Return [X, Y] of the center of cell containing provided text 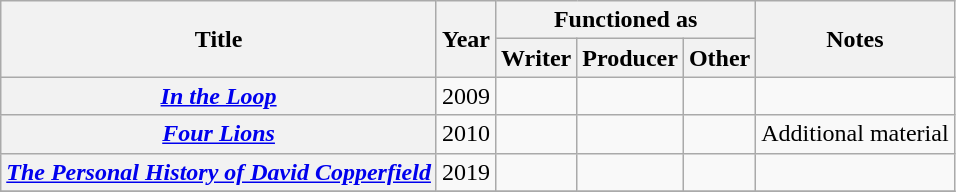
The Personal History of David Copperfield [219, 172]
Year [466, 39]
Other [719, 58]
2019 [466, 172]
In the Loop [219, 96]
2010 [466, 134]
Notes [855, 39]
Additional material [855, 134]
Producer [630, 58]
Functioned as [626, 20]
Four Lions [219, 134]
Writer [536, 58]
2009 [466, 96]
Title [219, 39]
